Detect which cell encompasses the target text, then output its (X, Y) center coordinate. 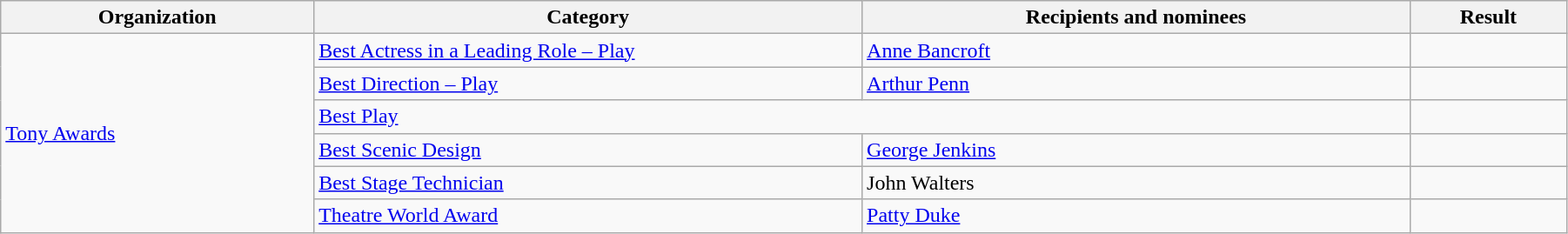
George Jenkins (1136, 150)
John Walters (1136, 183)
Best Actress in a Leading Role – Play (588, 50)
Organization (157, 17)
Category (588, 17)
Tony Awards (157, 133)
Anne Bancroft (1136, 50)
Patty Duke (1136, 216)
Best Play (862, 117)
Arthur Penn (1136, 84)
Recipients and nominees (1136, 17)
Best Stage Technician (588, 183)
Best Scenic Design (588, 150)
Best Direction – Play (588, 84)
Result (1488, 17)
Theatre World Award (588, 216)
